Identify which cell holds the provided text, then report its [x, y] central coordinate. 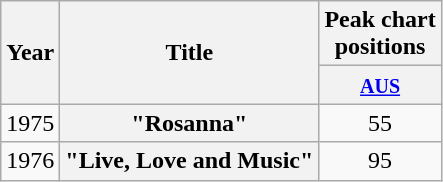
1975 [30, 123]
AUS [380, 85]
"Rosanna" [190, 123]
1976 [30, 161]
Year [30, 52]
Title [190, 52]
"Live, Love and Music" [190, 161]
55 [380, 123]
95 [380, 161]
Peak chartpositions [380, 34]
